Locate the cell with the specified text and output its (x, y) center coordinate. 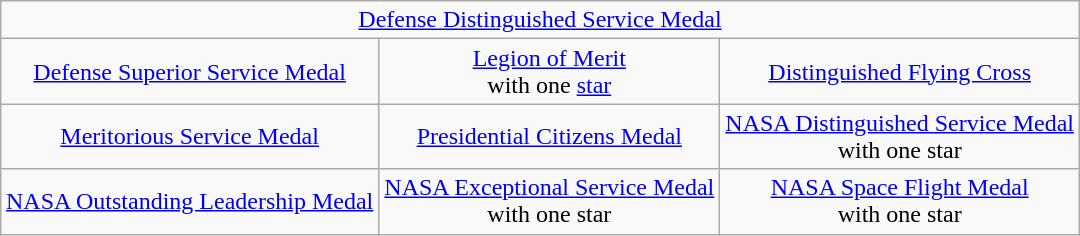
Meritorious Service Medal (189, 136)
Defense Distinguished Service Medal (540, 20)
NASA Outstanding Leadership Medal (189, 202)
Legion of Meritwith one star (550, 72)
NASA Distinguished Service Medalwith one star (900, 136)
NASA Space Flight Medalwith one star (900, 202)
Presidential Citizens Medal (550, 136)
Distinguished Flying Cross (900, 72)
Defense Superior Service Medal (189, 72)
NASA Exceptional Service Medalwith one star (550, 202)
